For the text-containing cell, return its midpoint in (X, Y) coordinate format. 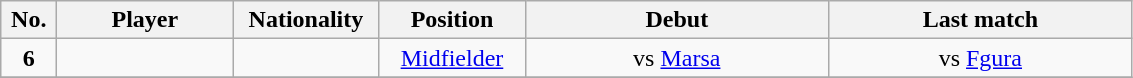
Debut (677, 20)
6 (29, 58)
Position (452, 20)
Last match (981, 20)
Midfielder (452, 58)
Player (145, 20)
vs Marsa (677, 58)
Nationality (306, 20)
No. (29, 20)
vs Fgura (981, 58)
